Return the [x, y] coordinate for the center point of the cell that contains the specified text.  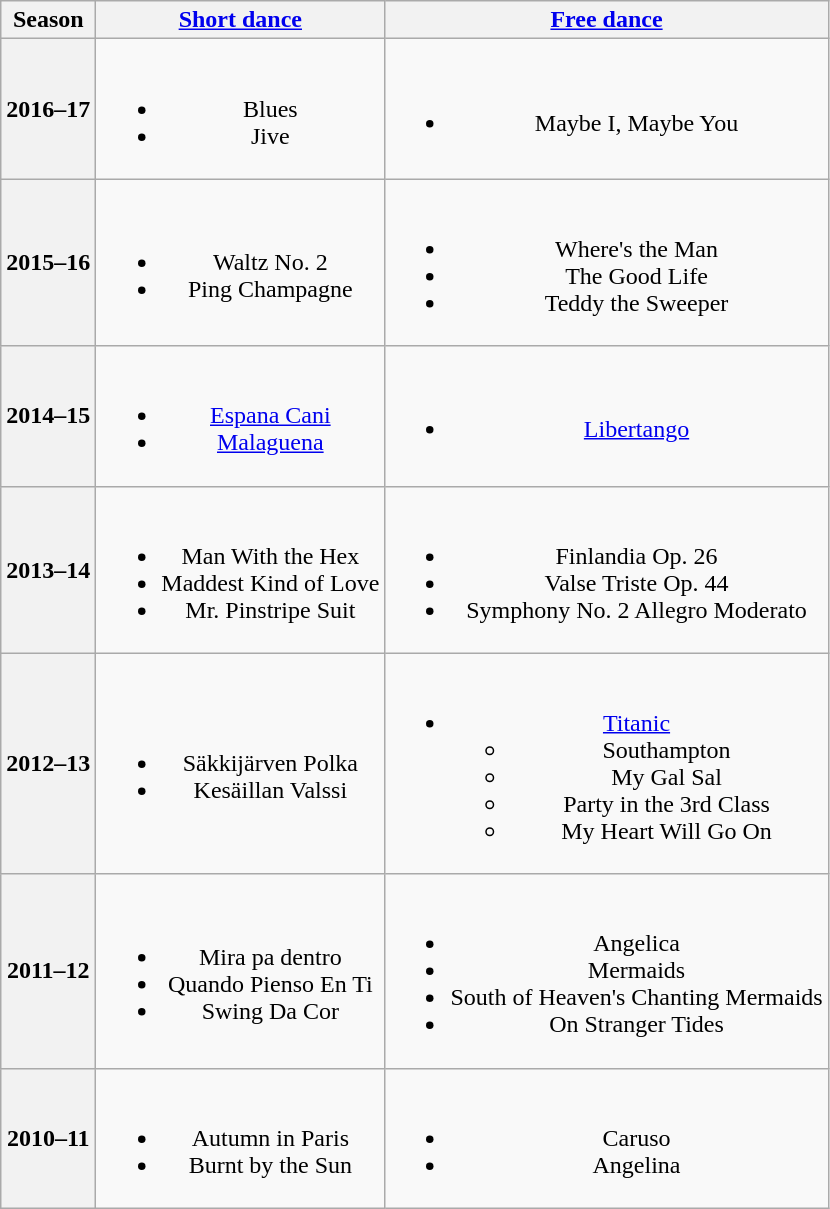
2015–16 [48, 262]
Mira pa dentro Quando Pienso En Ti Swing Da Cor [240, 971]
Autumn in ParisBurnt by the Sun [240, 1138]
Titanic SouthamptonMy Gal SalParty in the 3rd ClassMy Heart Will Go On [606, 764]
2010–11 [48, 1138]
Man With the HexMaddest Kind of LoveMr. Pinstripe Suit [240, 570]
Short dance [240, 20]
BluesJive [240, 109]
Season [48, 20]
Maybe I, Maybe You [606, 109]
2013–14 [48, 570]
2016–17 [48, 109]
Finlandia Op. 26 Valse Triste Op. 44 Symphony No. 2 Allegro Moderato [606, 570]
Waltz No. 2 Ping Champagne [240, 262]
Espana Cani Malaguena [240, 416]
2014–15 [48, 416]
Angelica Mermaids South of Heaven's Chanting Mermaids On Stranger Tides [606, 971]
2011–12 [48, 971]
2012–13 [48, 764]
Where's the Man The Good Life Teddy the Sweeper [606, 262]
Caruso Angelina [606, 1138]
Free dance [606, 20]
Libertango [606, 416]
Säkkijärven PolkaKesäillan Valssi [240, 764]
